Return the [x, y] coordinate for the center point of the cell that contains the specified text.  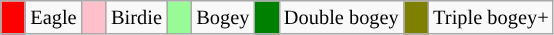
Double bogey [342, 17]
Birdie [136, 17]
Bogey [222, 17]
Eagle [53, 17]
Triple bogey+ [490, 17]
